Extract the (X, Y) coordinate from the center of the cell holding the provided text.  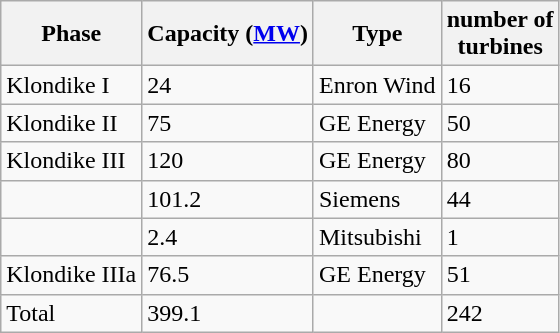
399.1 (228, 313)
Total (72, 313)
1 (500, 237)
Capacity (MW) (228, 34)
Klondike II (72, 123)
Klondike III (72, 161)
Klondike I (72, 85)
44 (500, 199)
242 (500, 313)
76.5 (228, 275)
Phase (72, 34)
Klondike IIIa (72, 275)
Mitsubishi (377, 237)
80 (500, 161)
75 (228, 123)
101.2 (228, 199)
24 (228, 85)
Siemens (377, 199)
Type (377, 34)
120 (228, 161)
51 (500, 275)
Enron Wind (377, 85)
number ofturbines (500, 34)
2.4 (228, 237)
50 (500, 123)
16 (500, 85)
